Pinpoint the cell where the given text exists, returning its [x, y] midpoint coordinate. 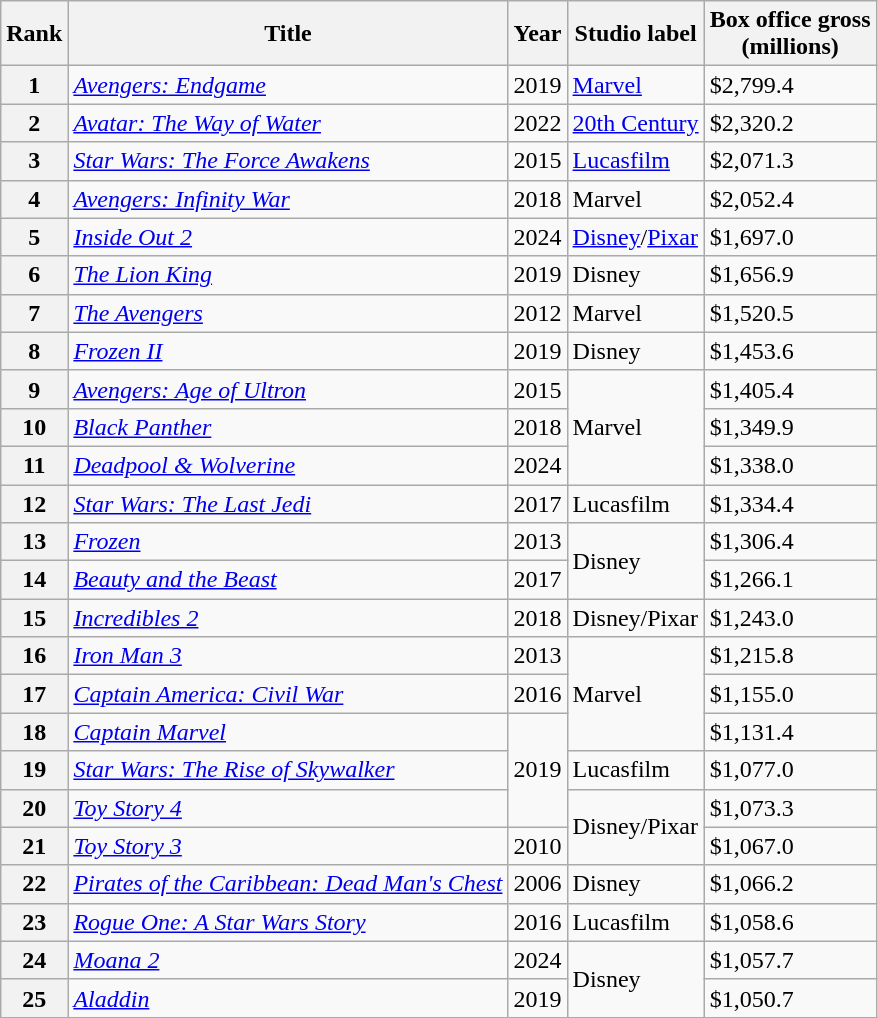
$1,405.4 [790, 389]
Frozen II [288, 351]
Captain America: Civil War [288, 694]
Incredibles 2 [288, 618]
Iron Man 3 [288, 656]
Avatar: The Way of Water [288, 123]
$1,338.0 [790, 465]
$2,071.3 [790, 161]
$1,067.0 [790, 846]
Rank [34, 34]
Pirates of the Caribbean: Dead Man's Chest [288, 884]
Deadpool & Wolverine [288, 465]
Rogue One: A Star Wars Story [288, 922]
Beauty and the Beast [288, 580]
$2,052.4 [790, 199]
2022 [538, 123]
8 [34, 351]
Avengers: Endgame [288, 85]
20th Century [636, 123]
12 [34, 503]
$1,334.4 [790, 503]
19 [34, 770]
$1,058.6 [790, 922]
$1,697.0 [790, 237]
Captain Marvel [288, 732]
2006 [538, 884]
20 [34, 808]
$1,266.1 [790, 580]
The Lion King [288, 275]
Avengers: Age of Ultron [288, 389]
Star Wars: The Rise of Skywalker [288, 770]
$1,215.8 [790, 656]
$1,057.7 [790, 960]
Box office gross(millions) [790, 34]
10 [34, 427]
3 [34, 161]
17 [34, 694]
4 [34, 199]
Black Panther [288, 427]
23 [34, 922]
$1,243.0 [790, 618]
$1,050.7 [790, 998]
Year [538, 34]
$1,077.0 [790, 770]
Toy Story 4 [288, 808]
9 [34, 389]
The Avengers [288, 313]
Title [288, 34]
Moana 2 [288, 960]
Star Wars: The Force Awakens [288, 161]
5 [34, 237]
2010 [538, 846]
Studio label [636, 34]
$2,320.2 [790, 123]
$1,131.4 [790, 732]
$1,306.4 [790, 542]
2 [34, 123]
18 [34, 732]
6 [34, 275]
16 [34, 656]
1 [34, 85]
22 [34, 884]
$1,349.9 [790, 427]
11 [34, 465]
Avengers: Infinity War [288, 199]
15 [34, 618]
$1,155.0 [790, 694]
Star Wars: The Last Jedi [288, 503]
$1,073.3 [790, 808]
Aladdin [288, 998]
$1,453.6 [790, 351]
25 [34, 998]
Inside Out 2 [288, 237]
$1,656.9 [790, 275]
7 [34, 313]
2012 [538, 313]
Toy Story 3 [288, 846]
13 [34, 542]
Frozen [288, 542]
$1,066.2 [790, 884]
$2,799.4 [790, 85]
24 [34, 960]
21 [34, 846]
14 [34, 580]
$1,520.5 [790, 313]
